Return [X, Y] of the center of cell containing provided text 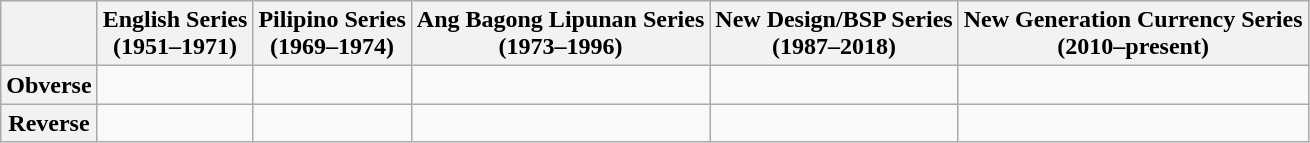
Obverse [49, 85]
New Design/BSP Series (1987–2018) [834, 34]
Pilipino Series (1969–1974) [332, 34]
Reverse [49, 123]
Ang Bagong Lipunan Series (1973–1996) [560, 34]
New Generation Currency Series (2010–present) [1133, 34]
English Series (1951–1971) [175, 34]
